Scan for the cell matching the given text and deliver its (X, Y) coordinate at center. 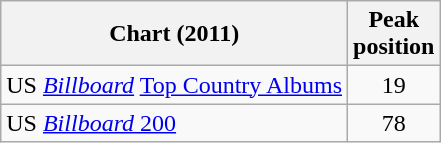
US Billboard 200 (174, 123)
US Billboard Top Country Albums (174, 85)
19 (394, 85)
78 (394, 123)
Peakposition (394, 34)
Chart (2011) (174, 34)
